Search for the cell housing the specified text and yield its (x, y) center coordinate. 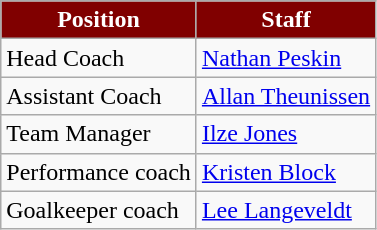
Ilze Jones (286, 134)
Head Coach (99, 58)
Goalkeeper coach (99, 210)
Performance coach (99, 172)
Staff (286, 20)
Lee Langeveldt (286, 210)
Nathan Peskin (286, 58)
Kristen Block (286, 172)
Team Manager (99, 134)
Allan Theunissen (286, 96)
Position (99, 20)
Assistant Coach (99, 96)
